Provide the (X, Y) coordinate of the cell's center where the given text is located.  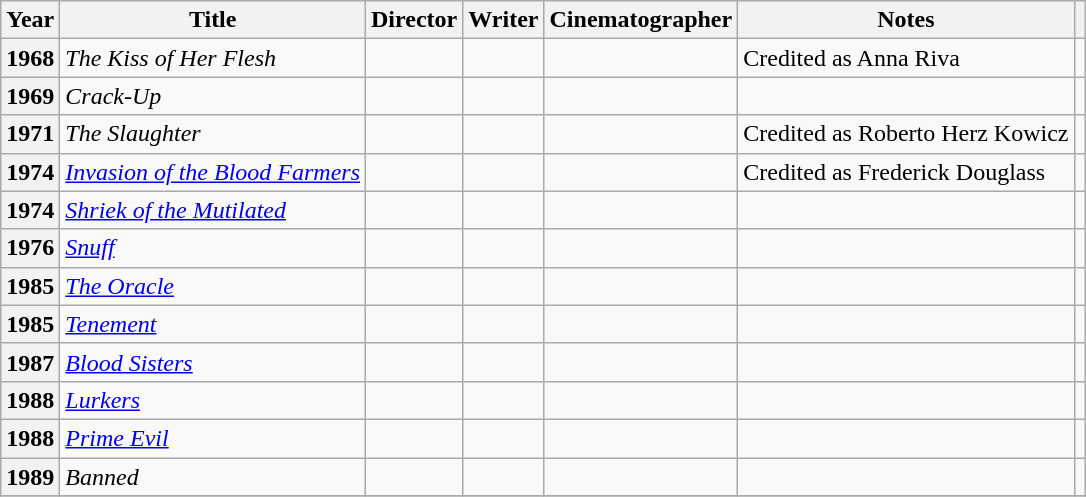
Cinematographer (641, 20)
1987 (30, 362)
Crack-Up (213, 96)
Blood Sisters (213, 362)
The Oracle (213, 286)
Writer (504, 20)
1976 (30, 248)
Credited as Anna Riva (906, 58)
Year (30, 20)
Credited as Roberto Herz Kowicz (906, 134)
Title (213, 20)
Shriek of the Mutilated (213, 210)
1968 (30, 58)
1971 (30, 134)
Credited as Frederick Douglass (906, 172)
The Slaughter (213, 134)
Lurkers (213, 400)
1989 (30, 477)
Tenement (213, 324)
Prime Evil (213, 438)
1969 (30, 96)
Director (414, 20)
The Kiss of Her Flesh (213, 58)
Snuff (213, 248)
Notes (906, 20)
Banned (213, 477)
Invasion of the Blood Farmers (213, 172)
